Return the (X, Y) coordinate for the center point of the cell that contains the specified text.  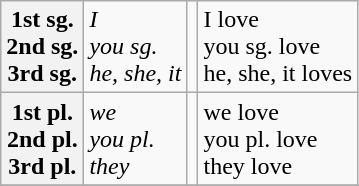
we loveyou pl. lovethey love (278, 139)
1st pl.2nd pl.3rd pl. (42, 139)
weyou pl.they (136, 139)
Iyou sg.he, she, it (136, 47)
1st sg.2nd sg.3rd sg. (42, 47)
I loveyou sg. love he, she, it loves (278, 47)
